Return the (X, Y) coordinate for the center point of the cell that contains the specified text.  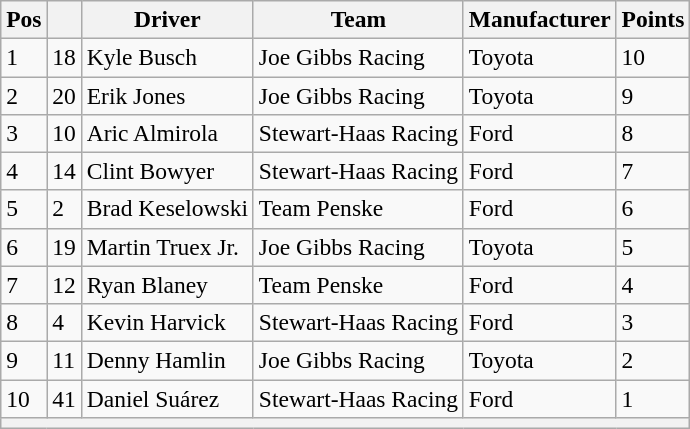
12 (64, 285)
18 (64, 57)
20 (64, 95)
Brad Keselowski (167, 209)
Martin Truex Jr. (167, 247)
Pos (24, 19)
Manufacturer (540, 19)
Erik Jones (167, 95)
Daniel Suárez (167, 398)
Kevin Harvick (167, 322)
Clint Bowyer (167, 171)
Driver (167, 19)
Denny Hamlin (167, 360)
19 (64, 247)
Team (358, 19)
Points (653, 19)
Kyle Busch (167, 57)
41 (64, 398)
14 (64, 171)
11 (64, 360)
Ryan Blaney (167, 285)
Aric Almirola (167, 133)
